Search for the cell housing the specified text and yield its (X, Y) center coordinate. 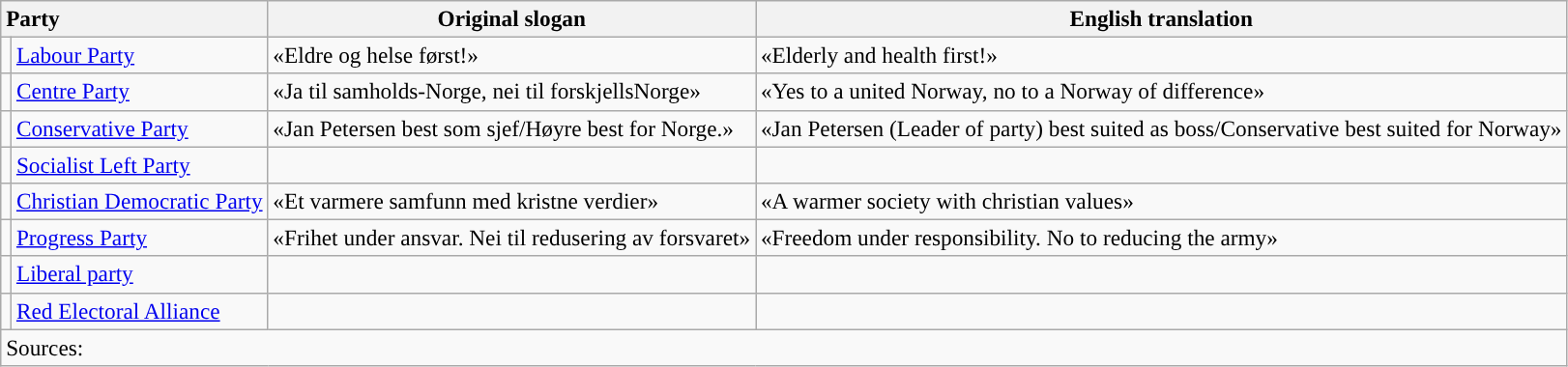
«Jan Petersen (Leader of party) best suited as boss/Conservative best suited for Norway» (1162, 128)
Socialist Left Party (139, 164)
English translation (1162, 18)
Original slogan (512, 18)
Sources: (784, 347)
«Yes to a united Norway, no to a Norway of difference» (1162, 92)
Centre Party (139, 92)
«Frihet under ansvar. Nei til redusering av forsvaret» (512, 238)
Conservative Party (139, 128)
«A warmer society with christian values» (1162, 201)
«Ja til samholds-Norge, nei til forskjellsNorge» (512, 92)
«Et varmere samfunn med kristne verdier» (512, 201)
Progress Party (139, 238)
«Eldre og helse først!» (512, 55)
«Elderly and health first!» (1162, 55)
«Jan Petersen best som sjef/Høyre best for Norge.» (512, 128)
Liberal party (139, 274)
«Freedom under responsibility. No to reducing the army» (1162, 238)
Party (134, 18)
Labour Party (139, 55)
Christian Democratic Party (139, 201)
Red Electoral Alliance (139, 311)
